For the text-containing cell, return its midpoint in (X, Y) coordinate format. 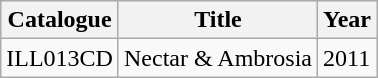
Title (218, 20)
2011 (346, 58)
Catalogue (60, 20)
Nectar & Ambrosia (218, 58)
ILL013CD (60, 58)
Year (346, 20)
